Find where the given text appears and provide that cell's center as [x, y] coordinate. 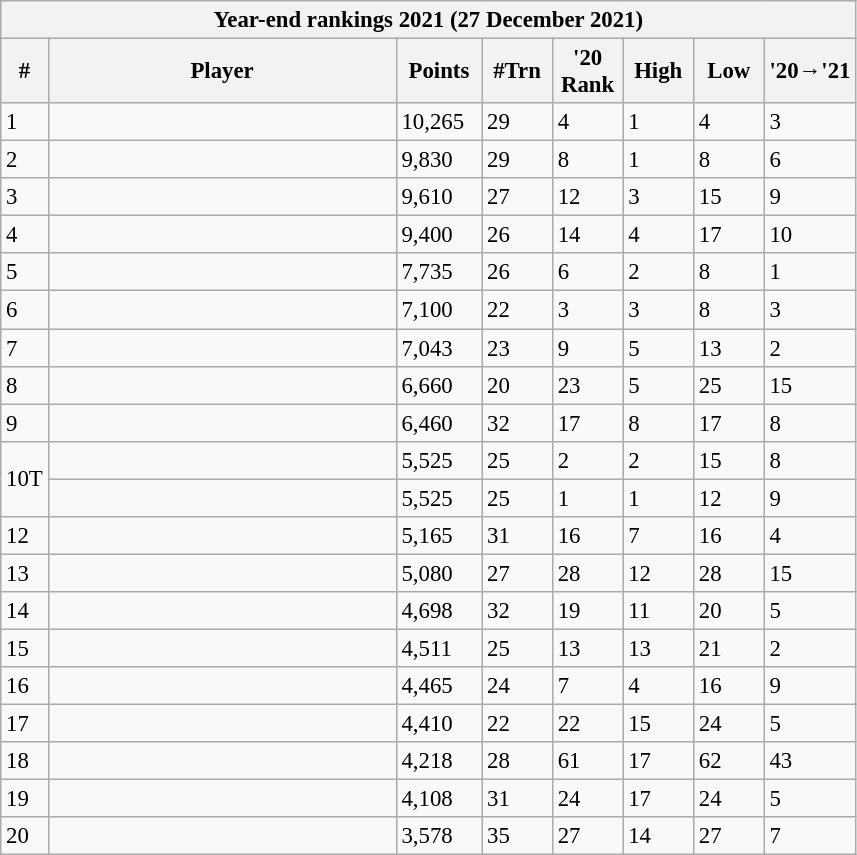
6,460 [439, 423]
4,108 [439, 799]
7,043 [439, 348]
9,610 [439, 197]
3,578 [439, 836]
#Trn [518, 72]
6,660 [439, 385]
7,735 [439, 273]
61 [588, 761]
10T [24, 478]
35 [518, 836]
4,218 [439, 761]
4,465 [439, 686]
'20 Rank [588, 72]
5,165 [439, 536]
# [24, 72]
5,080 [439, 573]
43 [810, 761]
10,265 [439, 122]
4,410 [439, 724]
Low [730, 72]
11 [658, 611]
Player [222, 72]
4,698 [439, 611]
Year-end rankings 2021 (27 December 2021) [428, 20]
10 [810, 235]
9,830 [439, 160]
62 [730, 761]
High [658, 72]
9,400 [439, 235]
Points [439, 72]
18 [24, 761]
21 [730, 648]
7,100 [439, 310]
4,511 [439, 648]
'20→'21 [810, 72]
